Detect which cell encompasses the target text, then output its [x, y] center coordinate. 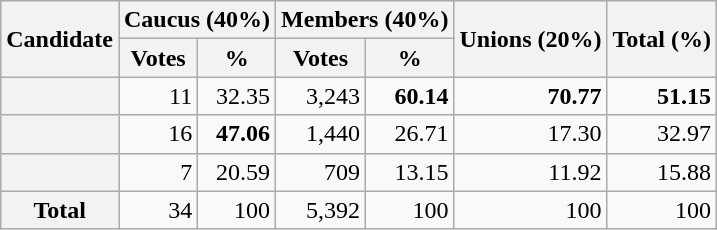
15.88 [662, 172]
11.92 [530, 172]
Unions (20%) [530, 39]
5,392 [321, 210]
34 [158, 210]
32.35 [237, 96]
70.77 [530, 96]
17.30 [530, 134]
11 [158, 96]
Candidate [60, 39]
Caucus (40%) [196, 20]
51.15 [662, 96]
32.97 [662, 134]
3,243 [321, 96]
1,440 [321, 134]
Total [60, 210]
7 [158, 172]
26.71 [410, 134]
60.14 [410, 96]
Total (%) [662, 39]
16 [158, 134]
709 [321, 172]
Members (40%) [365, 20]
20.59 [237, 172]
47.06 [237, 134]
13.15 [410, 172]
